Provide the [X, Y] coordinate of the cell's center where the given text is located.  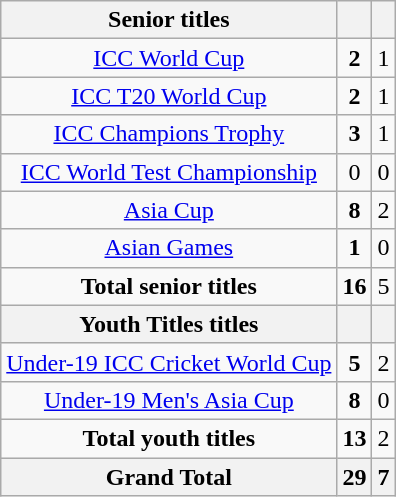
Asia Cup [169, 210]
ICC T20 World Cup [169, 96]
Under-19 ICC Cricket World Cup [169, 362]
13 [354, 438]
ICC World Test Championship [169, 172]
Total senior titles [169, 286]
Youth Titles titles [169, 324]
Grand Total [169, 477]
7 [384, 477]
Asian Games [169, 248]
16 [354, 286]
Under-19 Men's Asia Cup [169, 400]
Senior titles [169, 20]
3 [354, 134]
ICC Champions Trophy [169, 134]
ICC World Cup [169, 58]
29 [354, 477]
Total youth titles [169, 438]
